Scan for the cell matching the given text and deliver its [X, Y] coordinate at center. 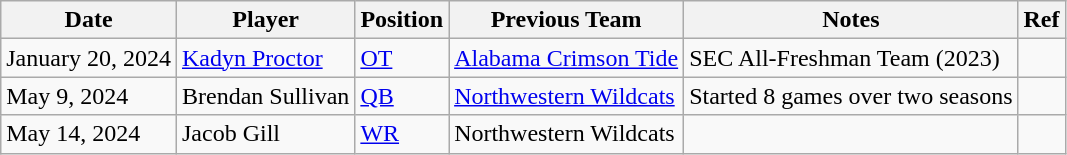
Notes [851, 20]
January 20, 2024 [89, 58]
May 9, 2024 [89, 96]
Started 8 games over two seasons [851, 96]
Ref [1042, 20]
May 14, 2024 [89, 134]
Position [402, 20]
Kadyn Proctor [265, 58]
QB [402, 96]
Date [89, 20]
OT [402, 58]
SEC All-Freshman Team (2023) [851, 58]
Player [265, 20]
Jacob Gill [265, 134]
Brendan Sullivan [265, 96]
Alabama Crimson Tide [566, 58]
Previous Team [566, 20]
WR [402, 134]
